Locate the cell with the specified text and output its (X, Y) center coordinate. 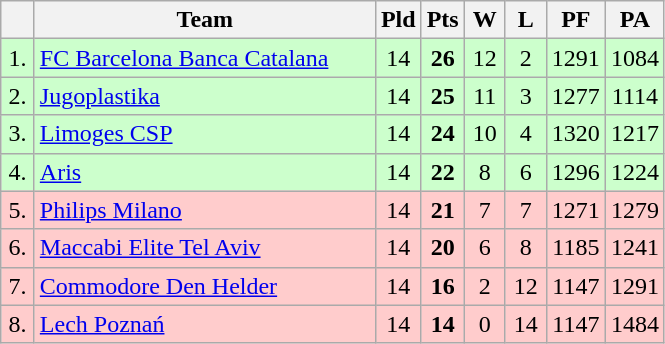
Limoges CSP (204, 134)
11 (484, 96)
24 (442, 134)
26 (442, 58)
FC Barcelona Banca Catalana (204, 58)
1279 (634, 210)
1271 (576, 210)
1484 (634, 324)
21 (442, 210)
8. (18, 324)
Team (204, 20)
L (526, 20)
1296 (576, 172)
Commodore Den Helder (204, 286)
Aris (204, 172)
Philips Milano (204, 210)
16 (442, 286)
Lech Poznań (204, 324)
3. (18, 134)
7. (18, 286)
Maccabi Elite Tel Aviv (204, 248)
Pts (442, 20)
4 (526, 134)
0 (484, 324)
4. (18, 172)
5. (18, 210)
PF (576, 20)
3 (526, 96)
20 (442, 248)
Pld (398, 20)
PA (634, 20)
2. (18, 96)
1217 (634, 134)
6. (18, 248)
1084 (634, 58)
Jugoplastika (204, 96)
25 (442, 96)
1320 (576, 134)
1114 (634, 96)
1224 (634, 172)
W (484, 20)
22 (442, 172)
10 (484, 134)
1241 (634, 248)
1185 (576, 248)
1. (18, 58)
1277 (576, 96)
